Pinpoint the cell where the given text exists, returning its (X, Y) midpoint coordinate. 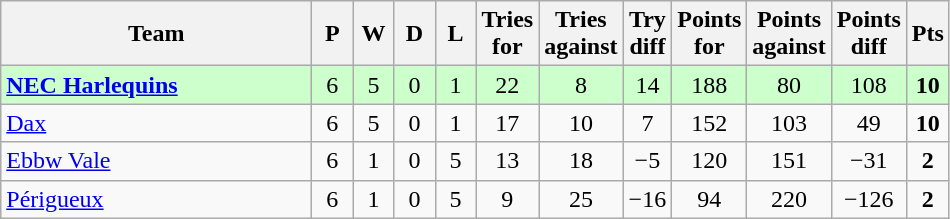
Points for (710, 34)
−31 (868, 161)
9 (508, 199)
152 (710, 123)
7 (648, 123)
Try diff (648, 34)
D (414, 34)
8 (581, 85)
Tries against (581, 34)
108 (868, 85)
17 (508, 123)
W (374, 34)
NEC Harlequins (156, 85)
Ebbw Vale (156, 161)
Tries for (508, 34)
−16 (648, 199)
22 (508, 85)
Pts (928, 34)
L (456, 34)
94 (710, 199)
18 (581, 161)
13 (508, 161)
Team (156, 34)
120 (710, 161)
P (332, 34)
151 (789, 161)
Périgueux (156, 199)
−126 (868, 199)
80 (789, 85)
25 (581, 199)
103 (789, 123)
Points against (789, 34)
220 (789, 199)
Points diff (868, 34)
14 (648, 85)
188 (710, 85)
49 (868, 123)
−5 (648, 161)
Dax (156, 123)
